Identify which cell holds the provided text, then report its [X, Y] central coordinate. 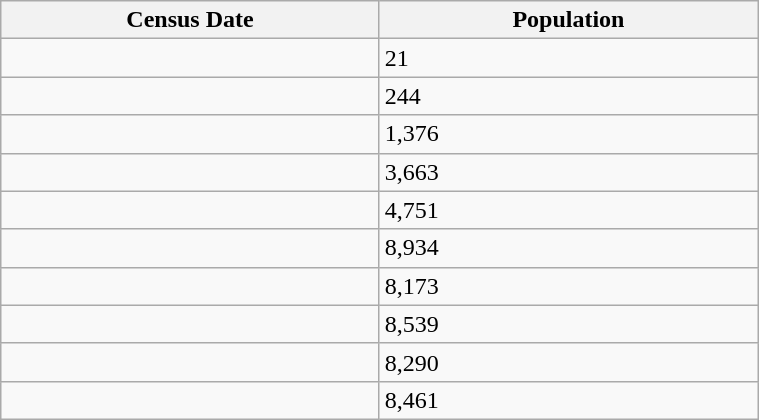
8,934 [568, 248]
Population [568, 20]
8,290 [568, 362]
1,376 [568, 134]
8,539 [568, 324]
244 [568, 96]
3,663 [568, 172]
4,751 [568, 210]
Census Date [190, 20]
8,461 [568, 400]
21 [568, 58]
8,173 [568, 286]
